Scan for the cell matching the given text and deliver its [x, y] coordinate at center. 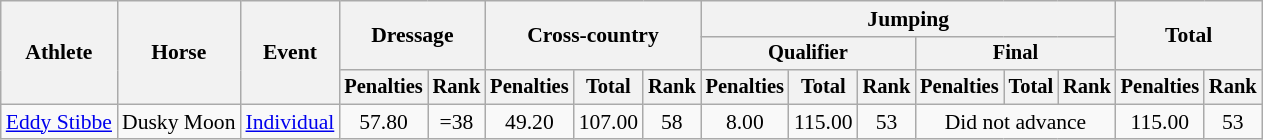
Final [1015, 54]
Cross-country [592, 36]
Eddy Stibbe [59, 122]
8.00 [745, 122]
Event [290, 52]
Horse [178, 52]
Individual [290, 122]
Qualifier [808, 54]
58 [672, 122]
Athlete [59, 52]
57.80 [383, 122]
Did not advance [1015, 122]
Dressage [412, 36]
Jumping [908, 19]
=38 [457, 122]
49.20 [529, 122]
Dusky Moon [178, 122]
107.00 [608, 122]
